From the cell containing the given text, extract its center point as (x, y) coordinate. 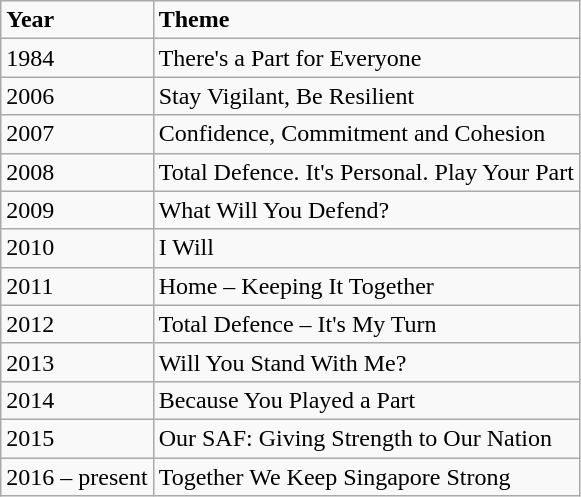
There's a Part for Everyone (366, 58)
2010 (77, 248)
Because You Played a Part (366, 400)
2014 (77, 400)
Will You Stand With Me? (366, 362)
2006 (77, 96)
Year (77, 20)
2008 (77, 172)
Home – Keeping It Together (366, 286)
2007 (77, 134)
2013 (77, 362)
Stay Vigilant, Be Resilient (366, 96)
2009 (77, 210)
I Will (366, 248)
2012 (77, 324)
Total Defence – It's My Turn (366, 324)
Total Defence. It's Personal. Play Your Part (366, 172)
Confidence, Commitment and Cohesion (366, 134)
2011 (77, 286)
Together We Keep Singapore Strong (366, 477)
1984 (77, 58)
Theme (366, 20)
What Will You Defend? (366, 210)
2016 – present (77, 477)
2015 (77, 438)
Our SAF: Giving Strength to Our Nation (366, 438)
